Search for the cell housing the specified text and yield its [X, Y] center coordinate. 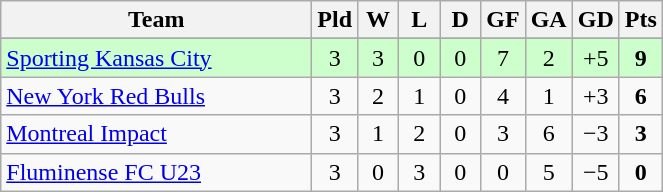
Fluminense FC U23 [156, 172]
+3 [596, 96]
L [420, 20]
7 [503, 58]
Team [156, 20]
GD [596, 20]
−5 [596, 172]
W [378, 20]
Pld [335, 20]
GF [503, 20]
5 [548, 172]
D [460, 20]
+5 [596, 58]
GA [548, 20]
Sporting Kansas City [156, 58]
New York Red Bulls [156, 96]
9 [640, 58]
−3 [596, 134]
Pts [640, 20]
Montreal Impact [156, 134]
4 [503, 96]
